Return the [X, Y] coordinate for the center point of the cell that contains the specified text.  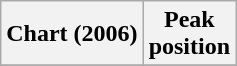
Chart (2006) [72, 34]
Peakposition [189, 34]
